Scan for the cell matching the given text and deliver its (X, Y) coordinate at center. 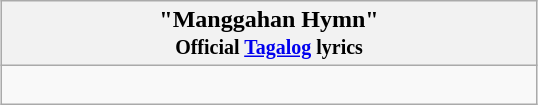
"Manggahan Hymn"Official Tagalog lyrics (269, 34)
